Capture the cell that displays the provided text and extract its [x, y] central coordinate. 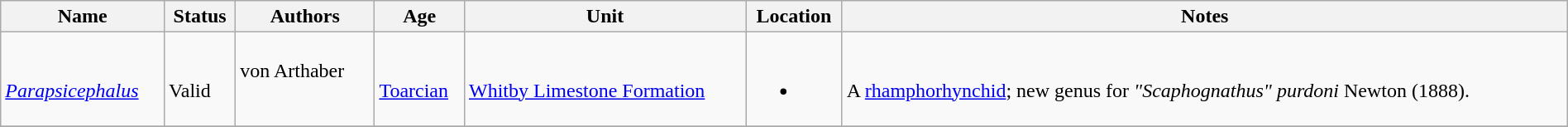
Age [420, 17]
Notes [1204, 17]
Whitby Limestone Formation [605, 80]
Toarcian [420, 80]
Status [200, 17]
von Arthaber [300, 80]
Parapsicephalus [83, 80]
Unit [605, 17]
Name [83, 17]
Location [794, 17]
Authors [305, 17]
Valid [200, 80]
A rhamphorhynchid; new genus for "Scaphognathus" purdoni Newton (1888). [1204, 80]
